Detect which cell encompasses the target text, then output its (x, y) center coordinate. 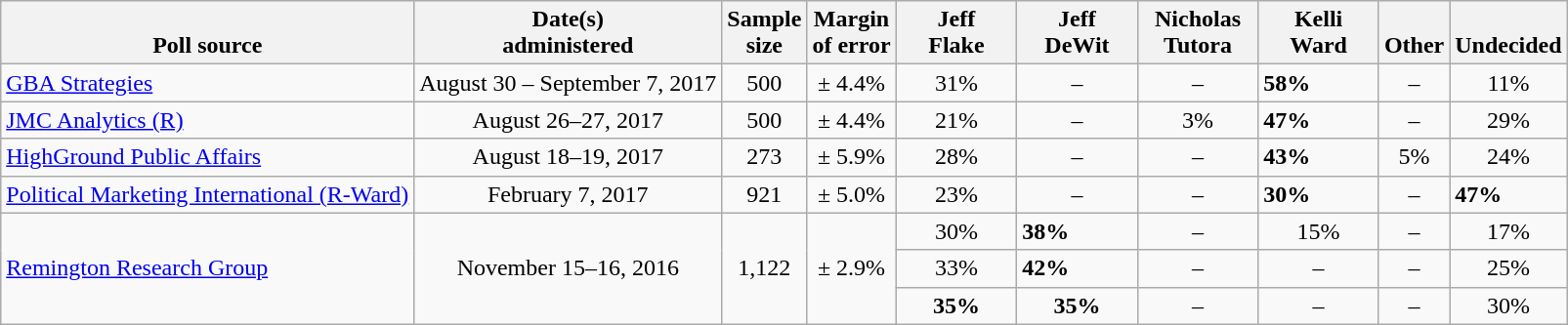
± 5.9% (852, 157)
273 (764, 157)
HighGround Public Affairs (207, 157)
KelliWard (1319, 33)
38% (1078, 231)
NicholasTutora (1198, 33)
43% (1319, 157)
JMC Analytics (R) (207, 120)
28% (956, 157)
31% (956, 83)
1,122 (764, 268)
August 30 – September 7, 2017 (569, 83)
15% (1319, 231)
± 5.0% (852, 194)
3% (1198, 120)
Political Marketing International (R-Ward) (207, 194)
Remington Research Group (207, 268)
November 15–16, 2016 (569, 268)
February 7, 2017 (569, 194)
Undecided (1508, 33)
Marginof error (852, 33)
Poll source (207, 33)
58% (1319, 83)
17% (1508, 231)
GBA Strategies (207, 83)
Other (1414, 33)
33% (956, 268)
JeffDeWit (1078, 33)
21% (956, 120)
29% (1508, 120)
5% (1414, 157)
42% (1078, 268)
August 18–19, 2017 (569, 157)
11% (1508, 83)
August 26–27, 2017 (569, 120)
23% (956, 194)
921 (764, 194)
JeffFlake (956, 33)
25% (1508, 268)
Date(s)administered (569, 33)
± 2.9% (852, 268)
Samplesize (764, 33)
24% (1508, 157)
